Pinpoint the cell where the given text exists, returning its [x, y] midpoint coordinate. 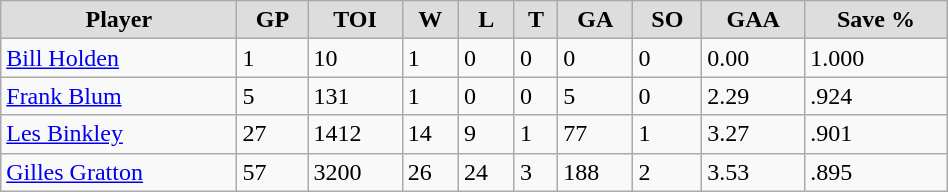
Bill Holden [119, 58]
.901 [876, 134]
GP [272, 20]
1412 [355, 134]
.895 [876, 172]
10 [355, 58]
GA [596, 20]
2.29 [754, 96]
77 [596, 134]
Save % [876, 20]
TOI [355, 20]
14 [430, 134]
W [430, 20]
T [536, 20]
3200 [355, 172]
9 [486, 134]
Frank Blum [119, 96]
188 [596, 172]
27 [272, 134]
.924 [876, 96]
57 [272, 172]
1.000 [876, 58]
L [486, 20]
SO [668, 20]
2 [668, 172]
Player [119, 20]
0.00 [754, 58]
3.27 [754, 134]
3.53 [754, 172]
26 [430, 172]
GAA [754, 20]
131 [355, 96]
Les Binkley [119, 134]
3 [536, 172]
24 [486, 172]
Gilles Gratton [119, 172]
